Extract the [x, y] coordinate from the center of the cell holding the provided text.  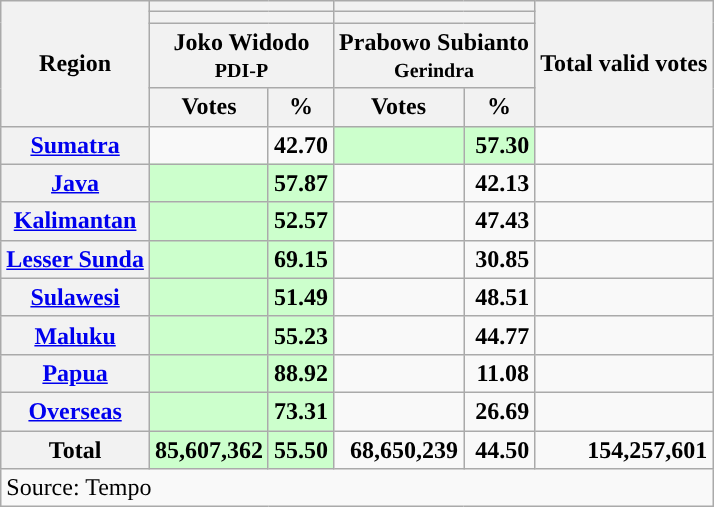
42.13 [500, 183]
Java [76, 183]
44.50 [500, 449]
Total valid votes [624, 64]
Source: Tempo [357, 488]
68,650,239 [399, 449]
Maluku [76, 335]
44.77 [500, 335]
154,257,601 [624, 449]
52.57 [300, 221]
55.23 [300, 335]
73.31 [300, 411]
Joko WidodoPDI-P [241, 56]
Kalimantan [76, 221]
Lesser Sunda [76, 259]
55.50 [300, 449]
26.69 [500, 411]
Prabowo SubiantoGerindra [434, 56]
30.85 [500, 259]
Total [76, 449]
Sulawesi [76, 297]
57.87 [300, 183]
Overseas [76, 411]
88.92 [300, 373]
51.49 [300, 297]
57.30 [500, 145]
85,607,362 [208, 449]
47.43 [500, 221]
11.08 [500, 373]
Papua [76, 373]
69.15 [300, 259]
Sumatra [76, 145]
48.51 [500, 297]
Region [76, 64]
42.70 [300, 145]
